Output the (X, Y) coordinate of the center of the cell containing the given text.  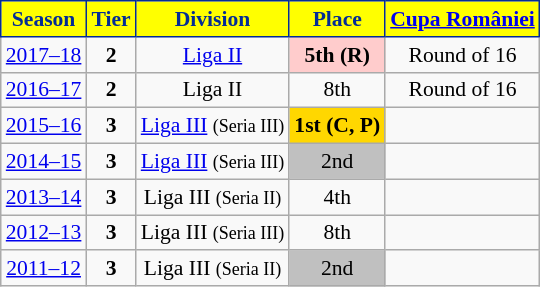
2015–16 (44, 126)
4th (337, 197)
Tier (110, 19)
2014–15 (44, 162)
2013–14 (44, 197)
2012–13 (44, 233)
1st (C, P) (337, 126)
5th (R) (337, 55)
2011–12 (44, 269)
Season (44, 19)
Place (337, 19)
2016–17 (44, 90)
Cupa României (462, 19)
Division (213, 19)
2017–18 (44, 55)
